Return (x, y) of the center of cell containing provided text 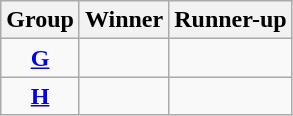
G (40, 58)
Group (40, 20)
Winner (124, 20)
Runner-up (231, 20)
H (40, 96)
